Scan for the cell matching the given text and deliver its [x, y] coordinate at center. 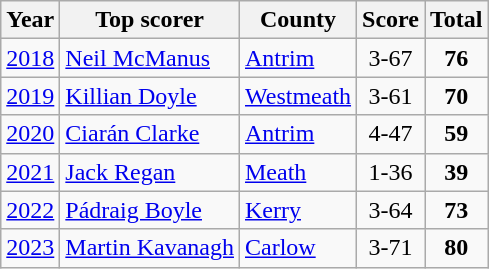
Jack Regan [150, 172]
2018 [30, 58]
76 [457, 58]
2019 [30, 96]
County [298, 20]
73 [457, 210]
2021 [30, 172]
Martin Kavanagh [150, 248]
2020 [30, 134]
Pádraig Boyle [150, 210]
59 [457, 134]
Kerry [298, 210]
Neil McManus [150, 58]
3-64 [391, 210]
1-36 [391, 172]
Meath [298, 172]
2022 [30, 210]
3-71 [391, 248]
39 [457, 172]
Ciarán Clarke [150, 134]
Year [30, 20]
Total [457, 20]
70 [457, 96]
Score [391, 20]
Westmeath [298, 96]
80 [457, 248]
Killian Doyle [150, 96]
Carlow [298, 248]
2023 [30, 248]
3-67 [391, 58]
Top scorer [150, 20]
3-61 [391, 96]
4-47 [391, 134]
